Find where the given text appears and provide that cell's center as [X, Y] coordinate. 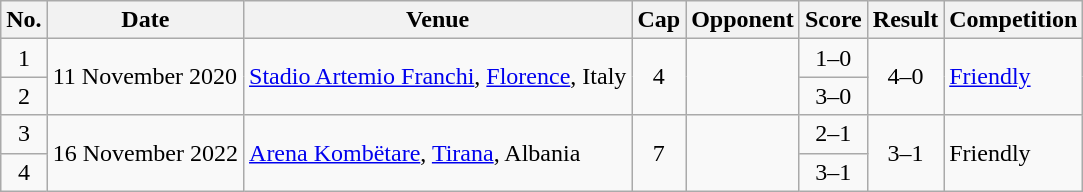
3 [24, 134]
Date [145, 20]
1–0 [833, 58]
Stadio Artemio Franchi, Florence, Italy [438, 77]
Arena Kombëtare, Tirana, Albania [438, 153]
11 November 2020 [145, 77]
2 [24, 96]
2–1 [833, 134]
3–0 [833, 96]
Venue [438, 20]
No. [24, 20]
Opponent [743, 20]
Competition [1014, 20]
16 November 2022 [145, 153]
7 [659, 153]
Result [905, 20]
Score [833, 20]
Cap [659, 20]
4–0 [905, 77]
1 [24, 58]
